Scan for the cell matching the given text and deliver its [X, Y] coordinate at center. 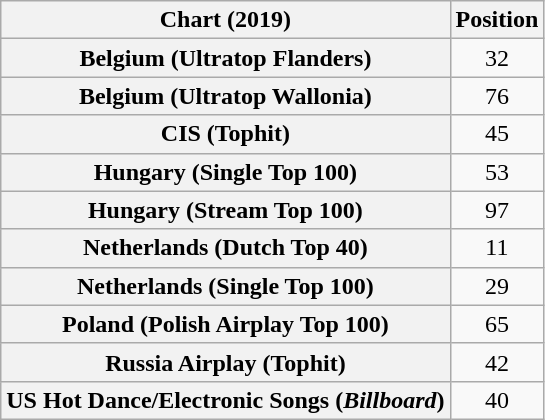
Hungary (Stream Top 100) [226, 210]
CIS (Tophit) [226, 134]
97 [497, 210]
76 [497, 96]
40 [497, 400]
29 [497, 286]
45 [497, 134]
53 [497, 172]
65 [497, 324]
Chart (2019) [226, 20]
Position [497, 20]
Russia Airplay (Tophit) [226, 362]
42 [497, 362]
Belgium (Ultratop Wallonia) [226, 96]
Netherlands (Single Top 100) [226, 286]
Hungary (Single Top 100) [226, 172]
Belgium (Ultratop Flanders) [226, 58]
32 [497, 58]
11 [497, 248]
Poland (Polish Airplay Top 100) [226, 324]
Netherlands (Dutch Top 40) [226, 248]
US Hot Dance/Electronic Songs (Billboard) [226, 400]
